Output the [x, y] coordinate of the center of the cell containing the given text.  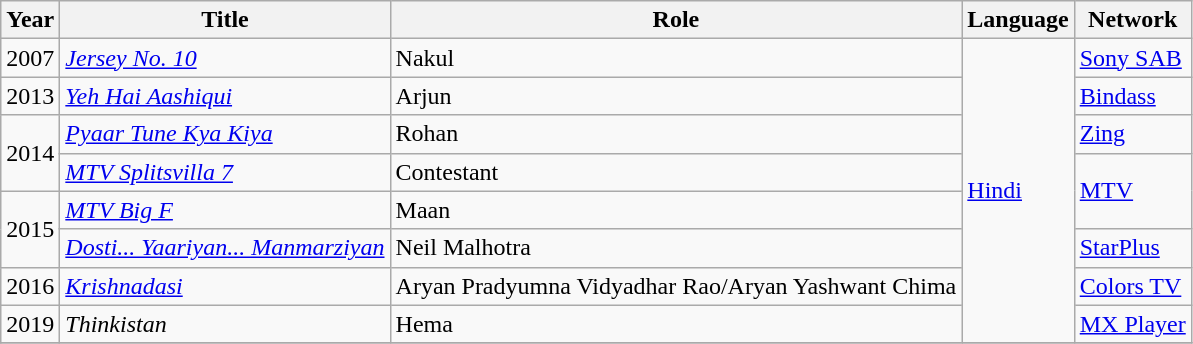
Title [225, 20]
Language [1018, 20]
Krishnadasi [225, 286]
Yeh Hai Aashiqui [225, 96]
MTV [1132, 191]
MX Player [1132, 324]
Nakul [676, 58]
Network [1132, 20]
Jersey No. 10 [225, 58]
Hema [676, 324]
2013 [30, 96]
2019 [30, 324]
2015 [30, 229]
MTV Splitsvilla 7 [225, 172]
Maan [676, 210]
Thinkistan [225, 324]
Aryan Pradyumna Vidyadhar Rao/Aryan Yashwant Chima [676, 286]
Neil Malhotra [676, 248]
Contestant [676, 172]
Hindi [1018, 191]
Dosti... Yaariyan... Manmarziyan [225, 248]
Zing [1132, 134]
Arjun [676, 96]
MTV Big F [225, 210]
2007 [30, 58]
Role [676, 20]
Bindass [1132, 96]
2014 [30, 153]
Sony SAB [1132, 58]
2016 [30, 286]
StarPlus [1132, 248]
Colors TV [1132, 286]
Year [30, 20]
Rohan [676, 134]
Pyaar Tune Kya Kiya [225, 134]
